Return (x, y) of the center of cell containing provided text 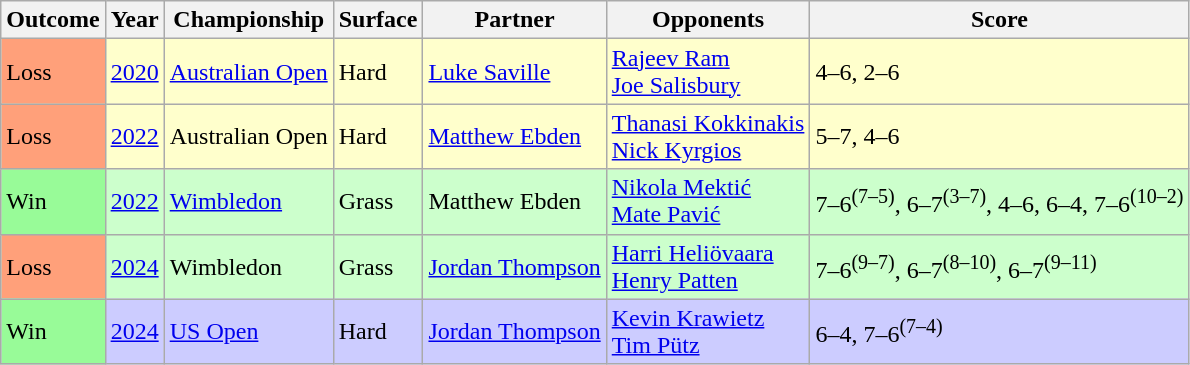
Rajeev Ram Joe Salisbury (708, 72)
Score (1000, 20)
Nikola Mektić Mate Pavić (708, 202)
7–6(9–7), 6–7(8–10), 6–7(9–11) (1000, 266)
4–6, 2–6 (1000, 72)
Year (134, 20)
Harri Heliövaara Henry Patten (708, 266)
Luke Saville (514, 72)
2020 (134, 72)
Partner (514, 20)
Thanasi Kokkinakis Nick Kyrgios (708, 136)
US Open (248, 332)
Outcome (53, 20)
Championship (248, 20)
Kevin Krawietz Tim Pütz (708, 332)
6–4, 7–6(7–4) (1000, 332)
Surface (378, 20)
Opponents (708, 20)
5–7, 4–6 (1000, 136)
7–6(7–5), 6–7(3–7), 4–6, 6–4, 7–6(10–2) (1000, 202)
